Detect which cell encompasses the target text, then output its (X, Y) center coordinate. 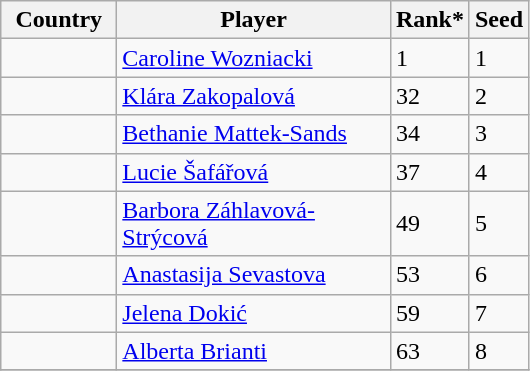
Klára Zakopalová (254, 96)
Country (59, 20)
Seed (498, 20)
Player (254, 20)
Rank* (430, 20)
Lucie Šafářová (254, 172)
8 (498, 351)
63 (430, 351)
7 (498, 313)
53 (430, 275)
32 (430, 96)
2 (498, 96)
5 (498, 224)
Bethanie Mattek-Sands (254, 134)
3 (498, 134)
4 (498, 172)
49 (430, 224)
Barbora Záhlavová-Strýcová (254, 224)
Alberta Brianti (254, 351)
34 (430, 134)
Caroline Wozniacki (254, 58)
59 (430, 313)
Anastasija Sevastova (254, 275)
37 (430, 172)
Jelena Dokić (254, 313)
6 (498, 275)
